Return (x, y) of the center of cell containing provided text 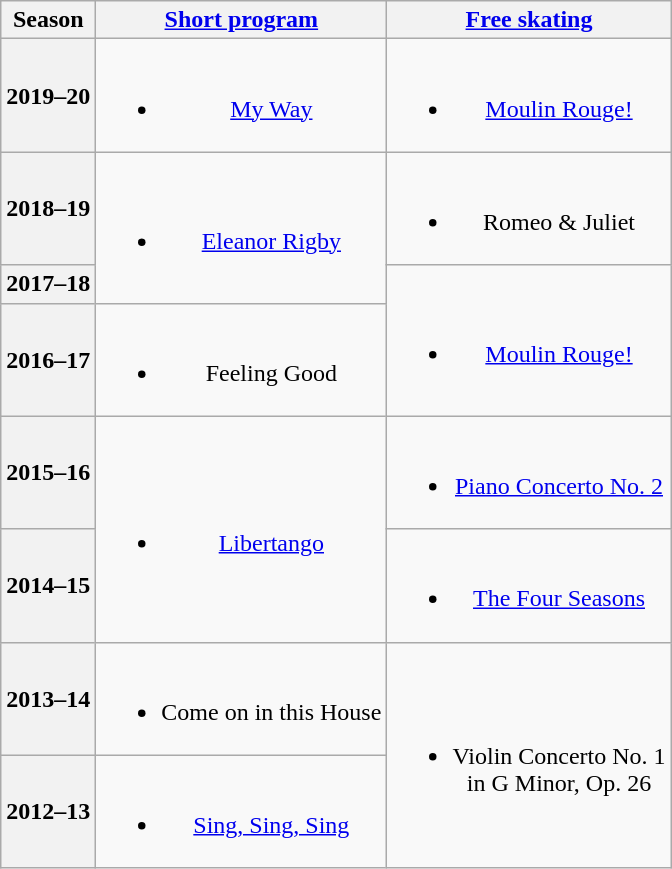
Short program (242, 20)
Come on in this House (242, 698)
Piano Concerto No. 2 (529, 472)
Season (48, 20)
2014–15 (48, 586)
The Four Seasons (529, 586)
2012–13 (48, 812)
Romeo & Juliet (529, 208)
2018–19 (48, 208)
2015–16 (48, 472)
Eleanor Rigby (242, 228)
Sing, Sing, Sing (242, 812)
Feeling Good (242, 360)
Libertango (242, 529)
2016–17 (48, 360)
Violin Concerto No. 1 in G Minor, Op. 26 (529, 755)
My Way (242, 96)
2017–18 (48, 284)
Free skating (529, 20)
2013–14 (48, 698)
2019–20 (48, 96)
